Detect which cell encompasses the target text, then output its (X, Y) center coordinate. 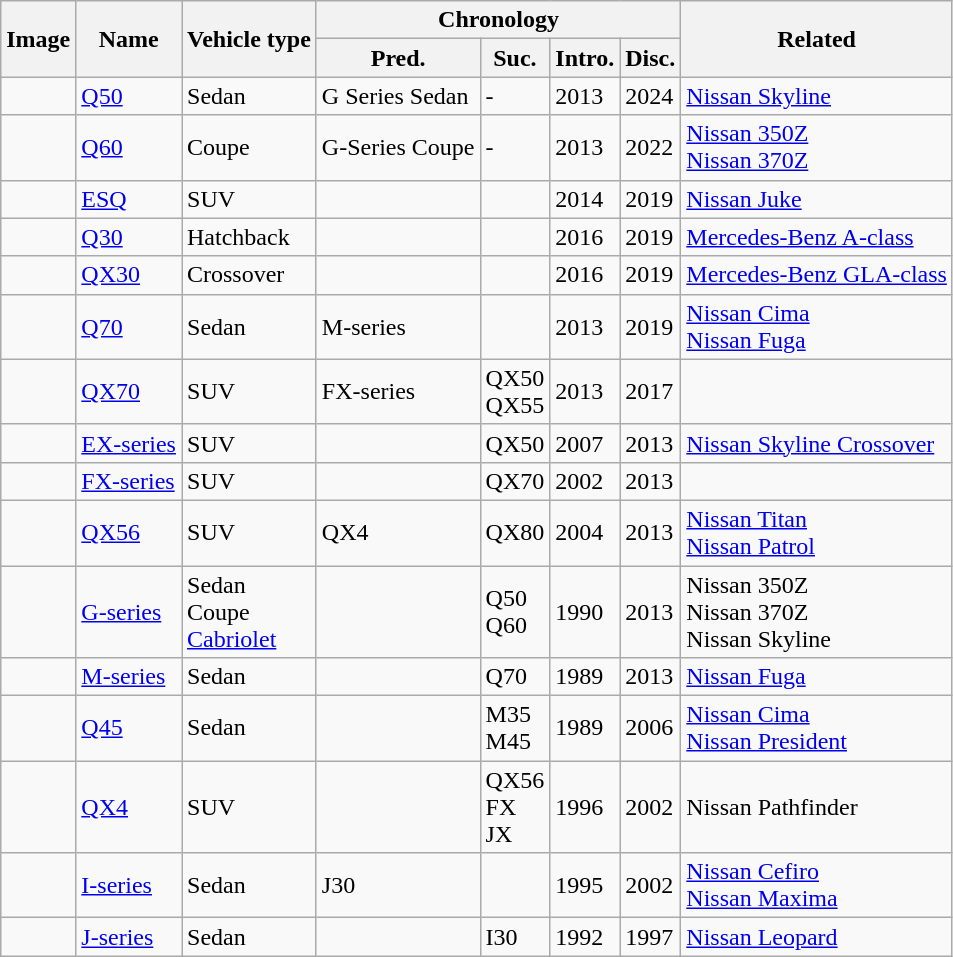
2024 (650, 96)
EX-series (129, 443)
1992 (585, 937)
Nissan CimaNissan Fuga (817, 326)
Nissan 350Z Nissan 370Z (817, 148)
1996 (585, 807)
Intro. (585, 58)
G-series (129, 612)
Mercedes-Benz GLA-class (817, 275)
Vehicle type (250, 39)
Disc. (650, 58)
Crossover (250, 275)
Nissan Skyline (817, 96)
1990 (585, 612)
Hatchback (250, 237)
Nissan TitanNissan Patrol (817, 532)
Q45 (129, 728)
Nissan 350Z Nissan 370Z Nissan Skyline (817, 612)
I-series (129, 886)
Q50Q60 (515, 612)
G Series Sedan (398, 96)
2007 (585, 443)
QX56 (129, 532)
Image (38, 39)
QX80 (515, 532)
QX50 QX55 (515, 392)
M35 M45 (515, 728)
Mercedes-Benz A-class (817, 237)
Name (129, 39)
1995 (585, 886)
2014 (585, 199)
Nissan Skyline Crossover (817, 443)
Pred. (398, 58)
2006 (650, 728)
Related (817, 39)
Q60 (129, 148)
2017 (650, 392)
2004 (585, 532)
QX56 FX JX (515, 807)
Q50 (129, 96)
Nissan Juke (817, 199)
ESQ (129, 199)
1997 (650, 937)
Coupe (250, 148)
Chronology (498, 20)
J30 (398, 886)
Nissan Fuga (817, 677)
Suc. (515, 58)
J-series (129, 937)
Nissan CefiroNissan Maxima (817, 886)
Sedan CoupeCabriolet (250, 612)
2022 (650, 148)
G-Series Coupe (398, 148)
QX30 (129, 275)
Q30 (129, 237)
QX50 (515, 443)
Nissan Leopard (817, 937)
Nissan CimaNissan President (817, 728)
Nissan Pathfinder (817, 807)
I30 (515, 937)
